Scan for the cell matching the given text and deliver its [x, y] coordinate at center. 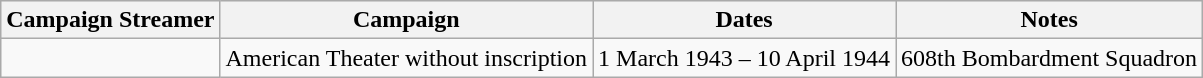
American Theater without inscription [406, 58]
Campaign Streamer [110, 20]
Campaign [406, 20]
1 March 1943 – 10 April 1944 [744, 58]
Notes [1050, 20]
Dates [744, 20]
608th Bombardment Squadron [1050, 58]
